Pinpoint the cell where the given text exists, returning its (X, Y) midpoint coordinate. 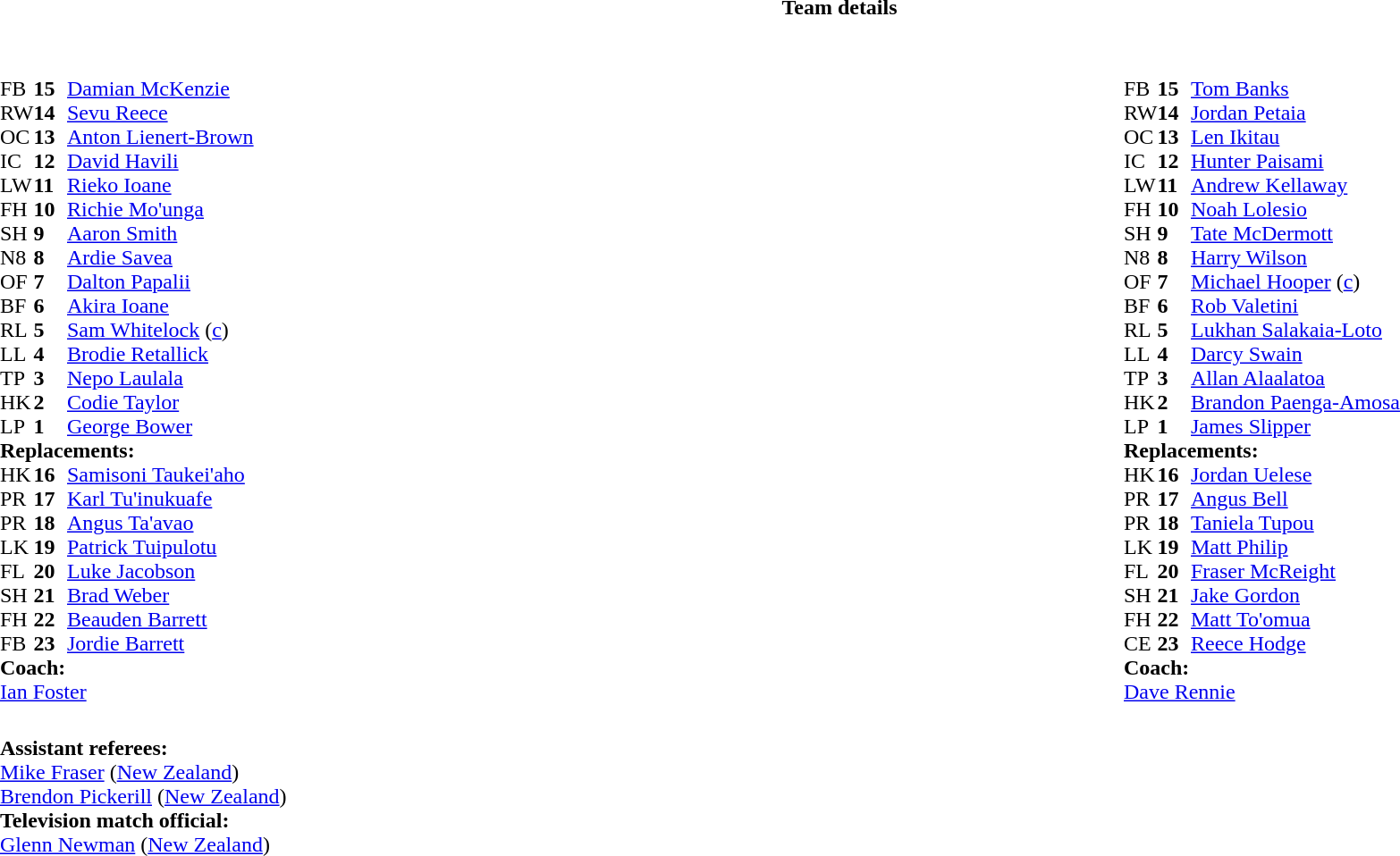
Michael Hooper (c) (1295, 282)
James Slipper (1295, 427)
Patrick Tuipulotu (161, 547)
Allan Alaalatoa (1295, 379)
George Bower (161, 427)
Ardie Savea (161, 257)
Tom Banks (1295, 89)
Noah Lolesio (1295, 209)
Andrew Kellaway (1295, 186)
Damian McKenzie (161, 89)
Jordan Uelese (1295, 475)
Hunter Paisami (1295, 161)
Luke Jacobson (161, 572)
Brandon Paenga-Amosa (1295, 402)
Matt To'omua (1295, 620)
Richie Mo'unga (161, 209)
Akira Ioane (161, 306)
Tate McDermott (1295, 234)
Samisoni Taukei'aho (161, 475)
Darcy Swain (1295, 354)
Ian Foster (127, 692)
Taniela Tupou (1295, 524)
Dave Rennie (1262, 692)
Rieko Ioane (161, 186)
Dalton Papalii (161, 282)
Jordie Barrett (161, 643)
Sevu Reece (161, 113)
Sam Whitelock (c) (161, 331)
Karl Tu'inukuafe (161, 499)
Angus Ta'avao (161, 524)
Anton Lienert-Brown (161, 138)
Reece Hodge (1295, 643)
Len Ikitau (1295, 138)
Lukhan Salakaia-Loto (1295, 331)
Aaron Smith (161, 234)
Brodie Retallick (161, 354)
Fraser McReight (1295, 572)
Angus Bell (1295, 499)
Nepo Laulala (161, 379)
Harry Wilson (1295, 257)
Matt Philip (1295, 547)
David Havili (161, 161)
Jake Gordon (1295, 595)
CE (1141, 643)
Jordan Petaia (1295, 113)
Codie Taylor (161, 402)
Beauden Barrett (161, 620)
Brad Weber (161, 595)
Rob Valetini (1295, 306)
